Identify which cell holds the provided text, then report its (X, Y) central coordinate. 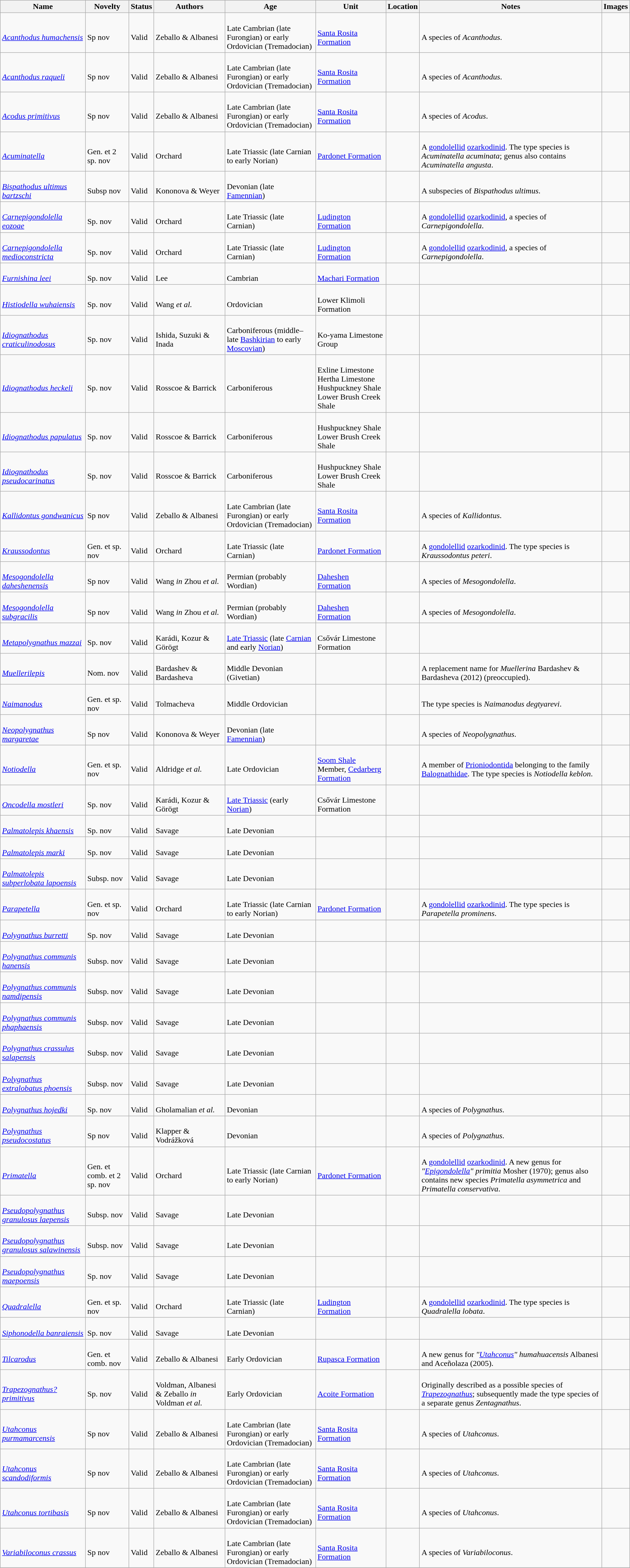
Pseudopolygnathus maepoensis (43, 1272)
Variabiloconus crassus (43, 1548)
Metapolygnathus mazzai (43, 638)
Kallidontus gondwanicus (43, 511)
Name (43, 7)
A species of Neopolygnathus. (511, 730)
Idiognathodus papulatus (43, 432)
Polygnathus communis hanensis (43, 957)
Palmatolepis marki (43, 847)
A subspecies of Bispathodus ultimus. (511, 186)
Trapezognathus? primitivus (43, 1389)
Oncodella mostleri (43, 800)
Acanthodus raqueli (43, 72)
Novelty (107, 7)
Late Triassic (late Carnian and early Norian) (270, 638)
Soom Shale Member, Cedarberg Formation (351, 765)
Idiognathodus heckeli (43, 384)
Idiognathodus craticulinodosus (43, 335)
Age (270, 7)
Carnepigondolella eozoae (43, 217)
Primatella (43, 1171)
Late Ordovician (270, 765)
Tolmacheva (189, 699)
Polygnathus communis namdipensis (43, 987)
Pseudopolygnathus granulosus salawinensis (43, 1241)
Exline Limestone Hertha Limestone Hushpuckney Shale Lower Brush Creek Shale (351, 384)
Mesogondolella daheshenensis (43, 577)
Utahconus tortibasis (43, 1508)
Pseudopolygnathus granulosus laepensis (43, 1210)
Voldman, Albanesi & Zeballo in Voldman et al. (189, 1389)
Furnishina leei (43, 274)
Muellerilepis (43, 669)
Lee (189, 274)
Polygnathus burretti (43, 931)
Palmatolepis subperlobata lapoensis (43, 874)
Polygnathus crassulus salapensis (43, 1049)
Status (142, 7)
Cambrian (270, 274)
Polygnathus extralobatus phoensis (43, 1079)
A species of Kallidontus. (511, 511)
Acoite Formation (351, 1389)
Lower Klimoli Formation (351, 300)
A member of Prioniodontida belonging to the family Balognathidae. The type species is Notiodella keblon. (511, 765)
Idiognathodus pseudocarinatus (43, 472)
Naimanodus (43, 699)
Unit (351, 7)
Palmatolepis khaensis (43, 826)
A gondolellid ozarkodinid. The type species is Kraussodontus peteri. (511, 546)
Polygnathus communis phaphaensis (43, 1018)
Carnepigondolella medioconstricta (43, 248)
Notes (511, 7)
Histiodella wuhaiensis (43, 300)
Ko-yama Limestone Group (351, 335)
Nom. nov (107, 669)
Tilcarodus (43, 1354)
Gen. et 2 sp. nov (107, 152)
Mesogondolella subgracilis (43, 608)
A gondolellid ozarkodinid. The type species is Quadralella lobata. (511, 1302)
Ordovician (270, 300)
Subsp nov (107, 186)
Machari Formation (351, 274)
Gen. et comb. et 2 sp. nov (107, 1171)
A gondolellid ozarkodinid. The type species is Parapetella prominens. (511, 904)
Kraussodontus (43, 546)
Neopolygnathus margaretae (43, 730)
A species of Variabiloconus. (511, 1548)
Originally described as a possible species of Trapezognathus; subsequently made the type species of a separate genus Zentagnathus. (511, 1389)
Gholamalian et al. (189, 1105)
Bardashev & Bardasheva (189, 669)
Gen. et comb. nov (107, 1354)
Polygnathus hojedki (43, 1105)
Siphonodella banraiensis (43, 1328)
Location (403, 7)
Parapetella (43, 904)
Authors (189, 7)
Images (616, 7)
Rupasca Formation (351, 1354)
Late Triassic (early Norian) (270, 800)
Ishida, Suzuki & Inada (189, 335)
Utahconus scandodiformis (43, 1469)
Acuminatella (43, 152)
Bispathodus ultimus bartzschi (43, 186)
The type species is Naimanodus degtyarevi. (511, 699)
Polygnathus pseudocostatus (43, 1131)
Notiodella (43, 765)
A species of Acodus. (511, 112)
A replacement name for Muellerina Bardashev & Bardasheva (2012) (preoccupied). (511, 669)
Acanthodus humachensis (43, 33)
Wang et al. (189, 300)
Aldridge et al. (189, 765)
Utahconus purmamarcensis (43, 1429)
A new genus for "Utahconus" humahuacensis Albanesi and Aceñolaza (2005). (511, 1354)
Klapper & Vodrážková (189, 1131)
Carboniferous (middle–late Bashkirian to early Moscovian) (270, 335)
Quadralella (43, 1302)
Middle Ordovician (270, 699)
Middle Devonian (Givetian) (270, 669)
Acodus primitivus (43, 112)
A gondolellid ozarkodinid. The type species is Acuminatella acuminata; genus also contains Acuminatella angusta. (511, 152)
